Provide the [X, Y] coordinate of the cell's center where the given text is located.  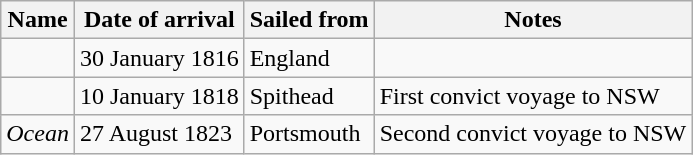
30 January 1816 [159, 58]
Notes [533, 20]
England [309, 58]
Ocean [38, 134]
Name [38, 20]
First convict voyage to NSW [533, 96]
Sailed from [309, 20]
27 August 1823 [159, 134]
Second convict voyage to NSW [533, 134]
Portsmouth [309, 134]
Date of arrival [159, 20]
Spithead [309, 96]
10 January 1818 [159, 96]
